Capture the cell that displays the provided text and extract its (X, Y) central coordinate. 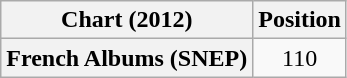
110 (300, 58)
Chart (2012) (127, 20)
Position (300, 20)
French Albums (SNEP) (127, 58)
